Find where the given text appears and provide that cell's center as [x, y] coordinate. 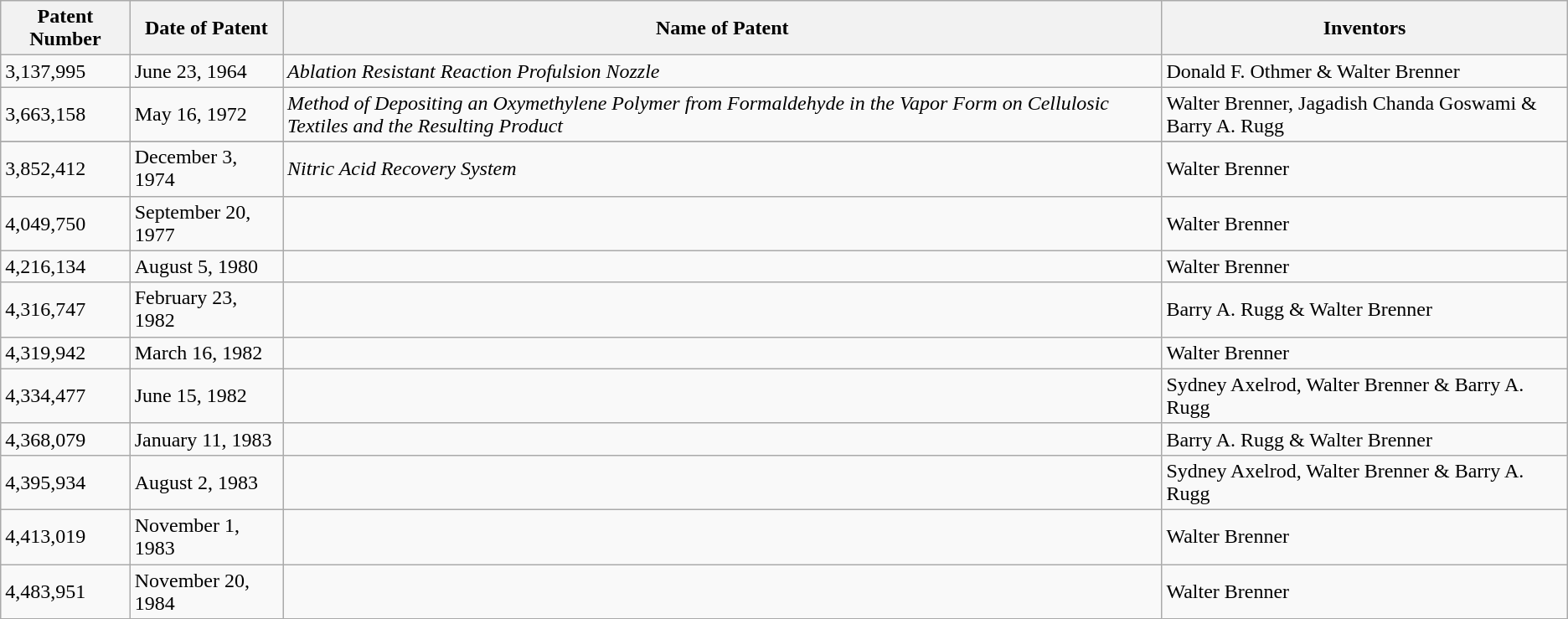
4,483,951 [65, 591]
Name of Patent [722, 28]
May 16, 1972 [206, 114]
Method of Depositing an Oxymethylene Polymer from Formaldehyde in the Vapor Form on Cellulosic Textiles and the Resulting Product [722, 114]
February 23, 1982 [206, 310]
Date of Patent [206, 28]
4,334,477 [65, 395]
3,663,158 [65, 114]
Donald F. Othmer & Walter Brenner [1364, 71]
4,368,079 [65, 439]
September 20, 1977 [206, 223]
January 11, 1983 [206, 439]
3,137,995 [65, 71]
3,852,412 [65, 169]
Walter Brenner, Jagadish Chanda Goswami & Barry A. Rugg [1364, 114]
November 20, 1984 [206, 591]
Nitric Acid Recovery System [722, 169]
4,319,942 [65, 353]
Ablation Resistant Reaction Profulsion Nozzle [722, 71]
June 15, 1982 [206, 395]
June 23, 1964 [206, 71]
August 5, 1980 [206, 266]
Inventors [1364, 28]
Patent Number [65, 28]
August 2, 1983 [206, 482]
November 1, 1983 [206, 536]
4,395,934 [65, 482]
4,413,019 [65, 536]
4,049,750 [65, 223]
December 3, 1974 [206, 169]
March 16, 1982 [206, 353]
4,316,747 [65, 310]
4,216,134 [65, 266]
